Identify which cell holds the provided text, then report its (X, Y) central coordinate. 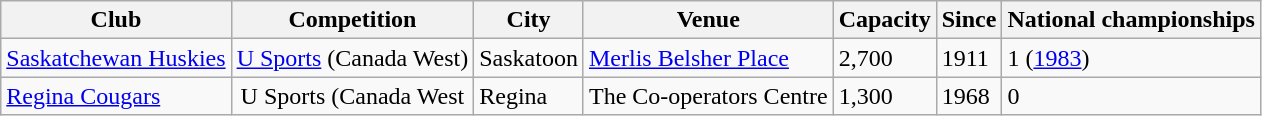
1968 (969, 96)
Merlis Belsher Place (708, 58)
U Sports (Canada West (352, 96)
Venue (708, 20)
The Co-operators Centre (708, 96)
Regina Cougars (116, 96)
City (529, 20)
Competition (352, 20)
Capacity (884, 20)
Since (969, 20)
Club (116, 20)
Regina (529, 96)
1,300 (884, 96)
National championships (1131, 20)
1 (1983) (1131, 58)
Saskatchewan Huskies (116, 58)
2,700 (884, 58)
0 (1131, 96)
1911 (969, 58)
U Sports (Canada West) (352, 58)
Saskatoon (529, 58)
